Search for the cell housing the specified text and yield its (x, y) center coordinate. 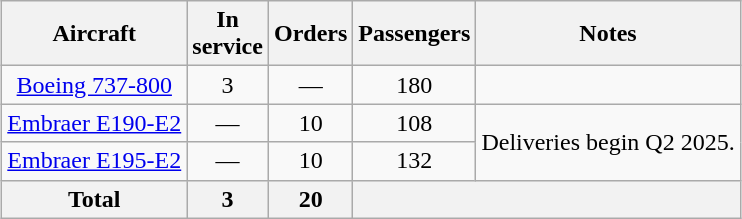
Embraer E190-E2 (94, 123)
Aircraft (94, 34)
Orders (310, 34)
Embraer E195-E2 (94, 161)
Inservice (228, 34)
180 (414, 85)
132 (414, 161)
Passengers (414, 34)
Total (94, 199)
20 (310, 199)
108 (414, 123)
Notes (608, 34)
Boeing 737-800 (94, 85)
Deliveries begin Q2 2025. (608, 142)
